Provide the (x, y) coordinate of the cell's center where the given text is located.  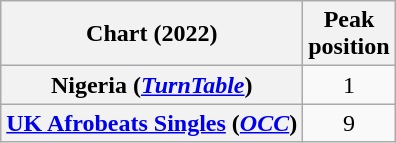
Nigeria (TurnTable) (152, 85)
Chart (2022) (152, 34)
1 (349, 85)
9 (349, 123)
UK Afrobeats Singles (OCC) (152, 123)
Peakposition (349, 34)
